Identify which cell holds the provided text, then report its [x, y] central coordinate. 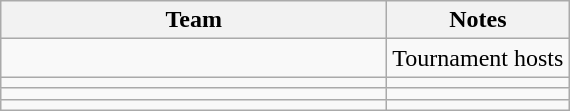
Tournament hosts [478, 58]
Notes [478, 20]
Team [194, 20]
